Return the (X, Y) coordinate for the center point of the cell that contains the specified text.  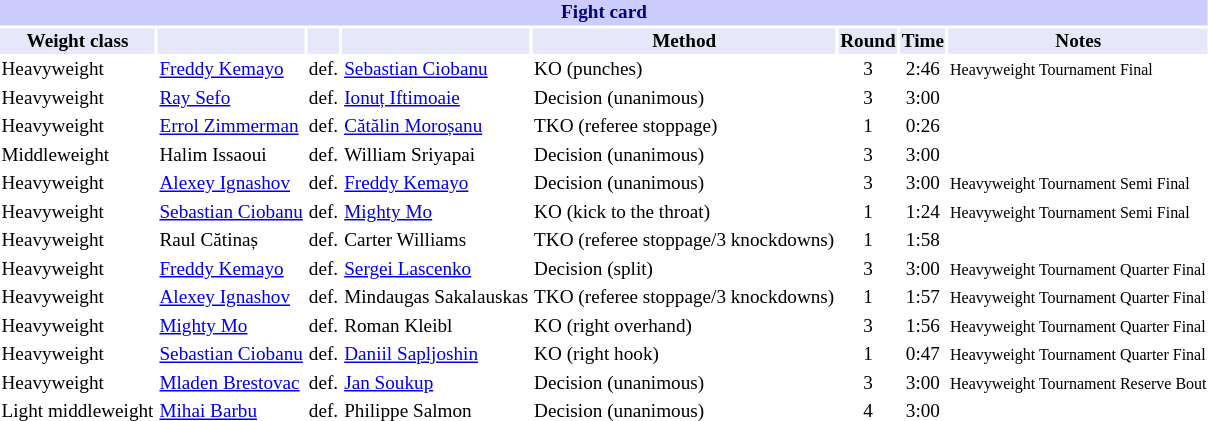
Decision (split) (684, 269)
Jan Soukup (436, 383)
Method (684, 41)
Cătălin Moroșanu (436, 127)
KO (punches) (684, 70)
1:58 (922, 241)
Fight card (604, 13)
Roman Kleibl (436, 327)
William Sriyapai (436, 155)
1:24 (922, 213)
Raul Cătinaș (231, 241)
0:26 (922, 127)
Carter Williams (436, 241)
Ray Sefo (231, 99)
Time (922, 41)
Mindaugas Sakalauskas (436, 298)
TKO (referee stoppage) (684, 127)
Errol Zimmerman (231, 127)
Ionuț Iftimoaie (436, 99)
KO (right overhand) (684, 327)
Sergei Lascenko (436, 269)
KO (kick to the throat) (684, 213)
1:57 (922, 298)
Mladen Brestovac (231, 383)
1:56 (922, 327)
Weight class (78, 41)
Round (868, 41)
Daniil Sapljoshin (436, 355)
Middleweight (78, 155)
Halim Issaoui (231, 155)
0:47 (922, 355)
2:46 (922, 70)
KO (right hook) (684, 355)
